Output the (x, y) coordinate of the center of the cell containing the given text.  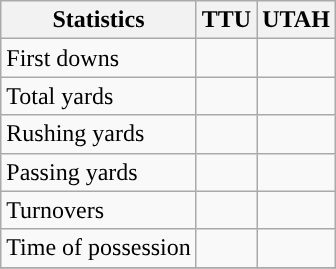
Total yards (99, 96)
Passing yards (99, 172)
First downs (99, 58)
UTAH (296, 20)
Turnovers (99, 210)
Time of possession (99, 248)
TTU (226, 20)
Rushing yards (99, 134)
Statistics (99, 20)
